Locate the cell with the specified text and output its (X, Y) center coordinate. 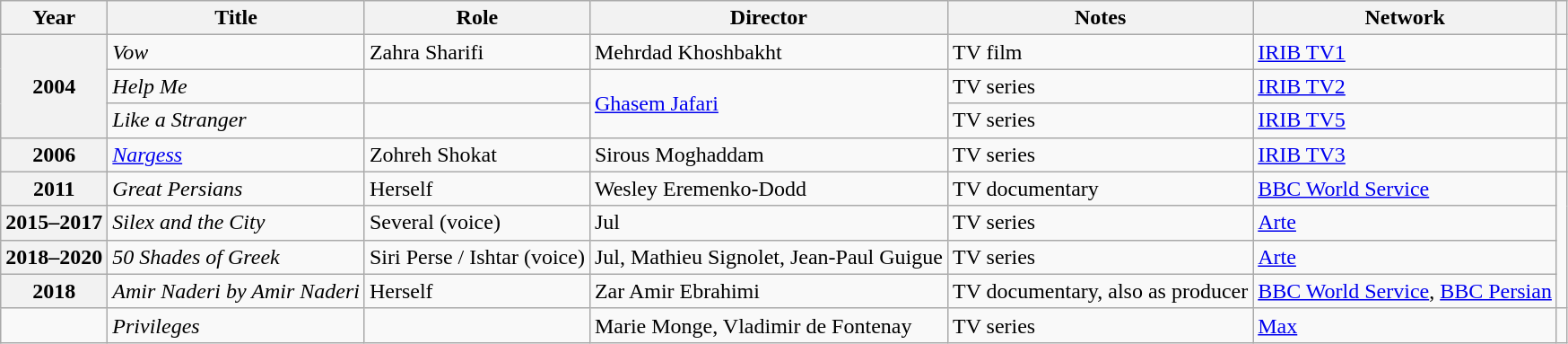
Several (voice) (477, 223)
BBC World Service (1405, 189)
Year (54, 18)
Great Persians (237, 189)
Amir Naderi by Amir Naderi (237, 291)
Like a Stranger (237, 120)
Vow (237, 52)
Sirous Moghaddam (768, 154)
2011 (54, 189)
Zohreh Shokat (477, 154)
Title (237, 18)
Network (1405, 18)
Notes (1100, 18)
2018 (54, 291)
IRIB TV3 (1405, 154)
Privileges (237, 325)
Marie Monge, Vladimir de Fontenay (768, 325)
2018–2020 (54, 257)
TV documentary (1100, 189)
Mehrdad Khoshbakht (768, 52)
Help Me (237, 86)
TV film (1100, 52)
Wesley Eremenko-Dodd (768, 189)
Ghasem Jafari (768, 103)
Role (477, 18)
BBC World Service, BBC Persian (1405, 291)
Jul (768, 223)
Jul, Mathieu Signolet, Jean-Paul Guigue (768, 257)
IRIB TV2 (1405, 86)
IRIB TV1 (1405, 52)
Director (768, 18)
Zahra Sharifi (477, 52)
Nargess (237, 154)
2015–2017 (54, 223)
2006 (54, 154)
Max (1405, 325)
Silex and the City (237, 223)
2004 (54, 86)
50 Shades of Greek (237, 257)
Zar Amir Ebrahimi (768, 291)
IRIB TV5 (1405, 120)
Siri Perse / Ishtar (voice) (477, 257)
TV documentary, also as producer (1100, 291)
